Output the [X, Y] coordinate of the center of the cell containing the given text.  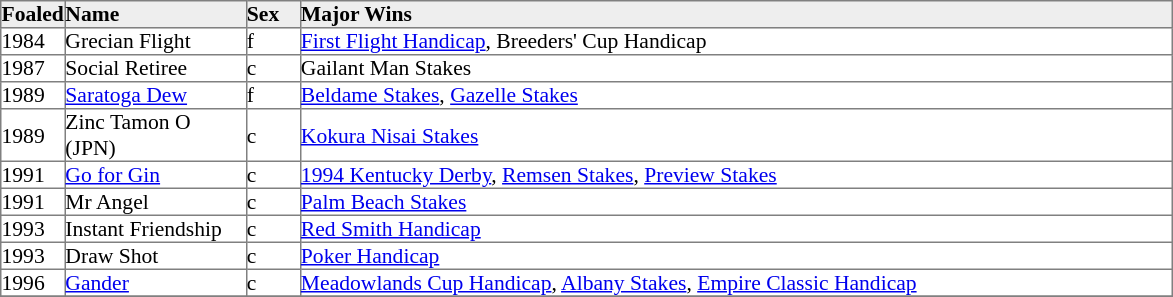
Palm Beach Stakes [736, 202]
Gailant Man Stakes [736, 68]
Sex [273, 14]
Foaled [33, 14]
1984 [33, 42]
Draw Shot [156, 256]
Red Smith Handicap [736, 228]
Poker Handicap [736, 256]
Go for Gin [156, 174]
1994 Kentucky Derby, Remsen Stakes, Preview Stakes [736, 174]
Kokura Nisai Stakes [736, 135]
First Flight Handicap, Breeders' Cup Handicap [736, 42]
Beldame Stakes, Gazelle Stakes [736, 96]
Name [156, 14]
Gander [156, 282]
1987 [33, 68]
Saratoga Dew [156, 96]
1996 [33, 282]
Grecian Flight [156, 42]
Instant Friendship [156, 228]
Social Retiree [156, 68]
Meadowlands Cup Handicap, Albany Stakes, Empire Classic Handicap [736, 282]
Mr Angel [156, 202]
Major Wins [736, 14]
Zinc Tamon O (JPN) [156, 135]
